Detect which cell encompasses the target text, then output its (X, Y) center coordinate. 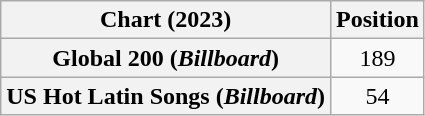
Global 200 (Billboard) (166, 58)
189 (378, 58)
US Hot Latin Songs (Billboard) (166, 96)
Chart (2023) (166, 20)
54 (378, 96)
Position (378, 20)
